For the text-containing cell, return its midpoint in [x, y] coordinate format. 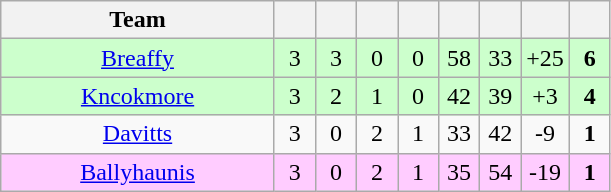
Ballyhaunis [138, 172]
-19 [546, 172]
4 [590, 96]
Team [138, 20]
58 [460, 58]
+25 [546, 58]
Kncokmore [138, 96]
6 [590, 58]
39 [500, 96]
+3 [546, 96]
54 [500, 172]
Davitts [138, 134]
-9 [546, 134]
Breaffy [138, 58]
35 [460, 172]
